Output the [X, Y] coordinate of the center of the cell containing the given text.  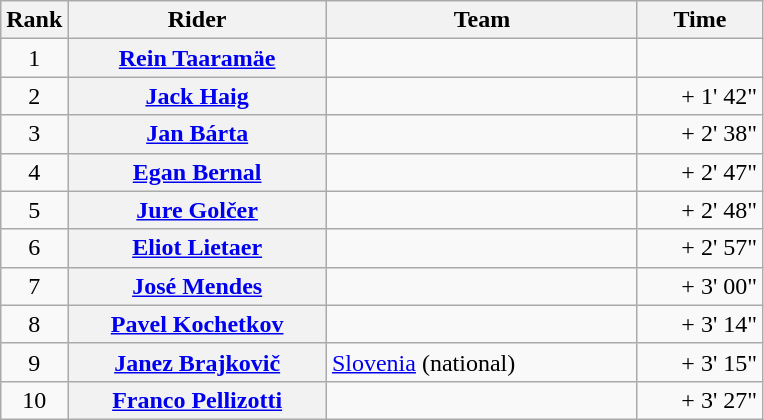
+ 2' 57" [700, 248]
+ 2' 38" [700, 134]
Jure Golčer [198, 210]
Egan Bernal [198, 172]
+ 3' 00" [700, 286]
Jack Haig [198, 96]
Team [482, 20]
5 [34, 210]
+ 3' 15" [700, 362]
1 [34, 58]
10 [34, 400]
8 [34, 324]
+ 3' 14" [700, 324]
+ 2' 48" [700, 210]
Rein Taaramäe [198, 58]
+ 2' 47" [700, 172]
2 [34, 96]
6 [34, 248]
Rank [34, 20]
Time [700, 20]
Eliot Lietaer [198, 248]
Jan Bárta [198, 134]
+ 1' 42" [700, 96]
Janez Brajkovič [198, 362]
Rider [198, 20]
Pavel Kochetkov [198, 324]
9 [34, 362]
José Mendes [198, 286]
Slovenia (national) [482, 362]
Franco Pellizotti [198, 400]
4 [34, 172]
7 [34, 286]
+ 3' 27" [700, 400]
3 [34, 134]
